Search for the cell housing the specified text and yield its (X, Y) center coordinate. 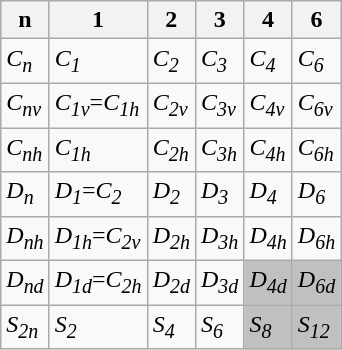
C3v (219, 105)
C6h (316, 150)
D3 (219, 194)
D2d (171, 283)
C3 (219, 61)
C6v (316, 105)
D4 (268, 194)
n (25, 20)
D2 (171, 194)
S12 (316, 327)
6 (316, 20)
C2h (171, 150)
S4 (171, 327)
C1v=C1h (98, 105)
C2v (171, 105)
2 (171, 20)
C3h (219, 150)
S2n (25, 327)
Dnd (25, 283)
C1h (98, 150)
Cnv (25, 105)
D4d (268, 283)
Cn (25, 61)
1 (98, 20)
C4h (268, 150)
D3h (219, 238)
C1 (98, 61)
Cnh (25, 150)
D4h (268, 238)
C6 (316, 61)
S6 (219, 327)
3 (219, 20)
S8 (268, 327)
D1=C2 (98, 194)
D1h=C2v (98, 238)
C2 (171, 61)
D1d=C2h (98, 283)
C4v (268, 105)
Dnh (25, 238)
D6h (316, 238)
D6d (316, 283)
D2h (171, 238)
D6 (316, 194)
D3d (219, 283)
C4 (268, 61)
Dn (25, 194)
4 (268, 20)
S2 (98, 327)
